Pinpoint the cell where the given text exists, returning its [x, y] midpoint coordinate. 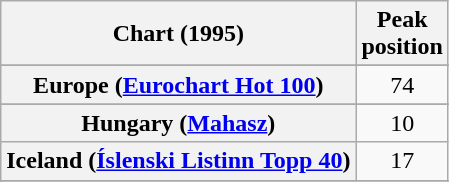
Hungary (Mahasz) [178, 123]
Peakposition [402, 34]
Chart (1995) [178, 34]
17 [402, 161]
Iceland (Íslenski Listinn Topp 40) [178, 161]
10 [402, 123]
Europe (Eurochart Hot 100) [178, 85]
74 [402, 85]
